Locate the cell with the specified text and output its (X, Y) center coordinate. 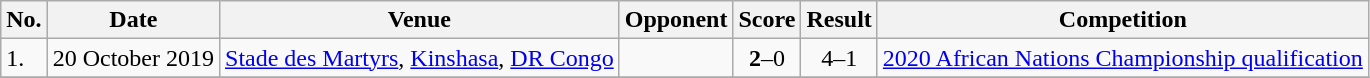
No. (24, 20)
2020 African Nations Championship qualification (1122, 58)
4–1 (839, 58)
Competition (1122, 20)
2–0 (767, 58)
Result (839, 20)
1. (24, 58)
Score (767, 20)
Venue (420, 20)
Stade des Martyrs, Kinshasa, DR Congo (420, 58)
Date (133, 20)
20 October 2019 (133, 58)
Opponent (676, 20)
